Detect which cell encompasses the target text, then output its (x, y) center coordinate. 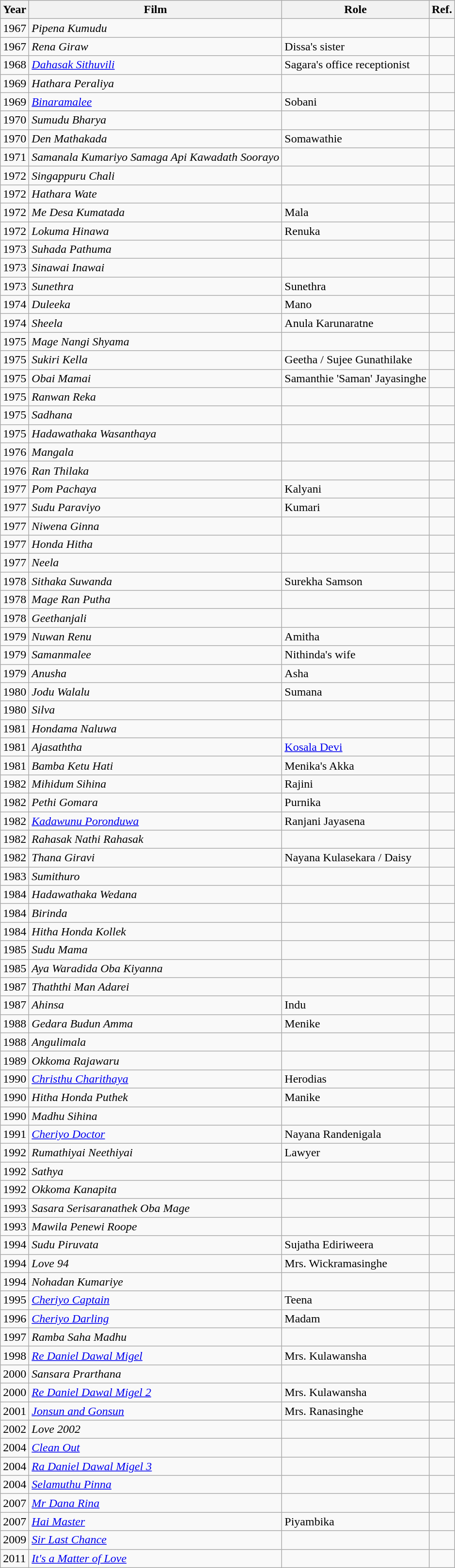
Samanthie 'Saman' Jayasinghe (356, 378)
Angulimala (156, 1042)
Role (356, 10)
Re Daniel Dawal Migel 2 (156, 1392)
Ajasaththa (156, 747)
1983 (15, 876)
Menike (356, 1024)
1989 (15, 1060)
Love 94 (156, 1263)
Mala (356, 212)
Niwena Ginna (156, 526)
Mage Ran Putha (156, 600)
Geethanjali (156, 618)
Sumithuro (156, 876)
Ran Thilaka (156, 470)
Cheriyo Darling (156, 1319)
Ranwan Reka (156, 397)
Mawila Penewi Roope (156, 1226)
Purnika (356, 802)
Obai Mamai (156, 378)
Birinda (156, 913)
Neela (156, 563)
Me Desa Kumatada (156, 212)
1997 (15, 1337)
Herodias (356, 1079)
Hathara Wate (156, 194)
Sheela (156, 323)
Jonsun and Gonsun (156, 1411)
Kumari (356, 507)
Teena (356, 1300)
Thaththi Man Adarei (156, 987)
Geetha / Sujee Gunathilake (356, 360)
Sansara Prarthana (156, 1374)
Honda Hitha (156, 544)
Thana Giravi (156, 858)
Christhu Charithaya (156, 1079)
Asha (356, 673)
1991 (15, 1134)
Jodu Walalu (156, 692)
Anusha (156, 673)
Kosala Devi (356, 747)
Nayana Kulasekara / Daisy (356, 858)
Den Mathakada (156, 139)
Film (156, 10)
Renuka (356, 231)
Mangala (156, 452)
Piyambika (356, 1521)
Dissa's sister (356, 47)
Rena Giraw (156, 47)
Madam (356, 1319)
Ranjani Jayasena (356, 821)
Pipena Kumudu (156, 28)
Sadhana (156, 415)
Dahasak Sithuvili (156, 65)
Sathya (156, 1171)
It's a Matter of Love (156, 1558)
Binaramalee (156, 102)
Gedara Budun Amma (156, 1024)
Year (15, 10)
Menika's Akka (356, 765)
2009 (15, 1540)
Silva (156, 710)
Manike (356, 1097)
Love 2002 (156, 1429)
1995 (15, 1300)
Hadawathaka Wasanthaya (156, 434)
Sir Last Chance (156, 1540)
Sobani (356, 102)
2001 (15, 1411)
Nuwan Renu (156, 637)
Hathara Peraliya (156, 83)
Hondama Naluwa (156, 729)
Rahasak Nathi Rahasak (156, 839)
Selamuthu Pinna (156, 1485)
Sumana (356, 692)
1968 (15, 65)
Rajini (356, 784)
Sumudu Bharya (156, 120)
Samanala Kumariyo Samaga Api Kawadath Soorayo (156, 157)
Sasara Serisaranathek Oba Mage (156, 1208)
Hai Master (156, 1521)
Anula Karunaratne (356, 323)
1971 (15, 157)
Cheriyo Captain (156, 1300)
Mano (356, 305)
Kadawunu Poronduwa (156, 821)
Sudu Paraviyo (156, 507)
2002 (15, 1429)
Sinawai Inawai (156, 268)
Nayana Randenigala (356, 1134)
Ra Daniel Dawal Migel 3 (156, 1466)
Sudu Mama (156, 950)
Lokuma Hinawa (156, 231)
Mr Dana Rina (156, 1503)
Aya Waradida Oba Kiyanna (156, 968)
Ref. (442, 10)
Nithinda's wife (356, 655)
Pethi Gomara (156, 802)
Suhada Pathuma (156, 249)
Okkoma Rajawaru (156, 1060)
Mihidum Sihina (156, 784)
Mage Nangi Shyama (156, 342)
Hitha Honda Kollek (156, 931)
Cheriyo Doctor (156, 1134)
Pom Pachaya (156, 489)
Somawathie (356, 139)
Sithaka Suwanda (156, 581)
1996 (15, 1319)
Mrs. Ranasinghe (356, 1411)
Samanmalee (156, 655)
Clean Out (156, 1448)
Duleeka (156, 305)
Kalyani (356, 489)
Sagara's office receptionist (356, 65)
Singappuru Chali (156, 175)
Ramba Saha Madhu (156, 1337)
Mrs. Wickramasinghe (356, 1263)
1998 (15, 1355)
Re Daniel Dawal Migel (156, 1355)
Madhu Sihina (156, 1116)
Sudu Piruvata (156, 1245)
Okkoma Kanapita (156, 1190)
2011 (15, 1558)
Lawyer (356, 1153)
Surekha Samson (356, 581)
Ahinsa (156, 1005)
Rumathiyai Neethiyai (156, 1153)
Hitha Honda Puthek (156, 1097)
Nohadan Kumariye (156, 1282)
Indu (356, 1005)
Bamba Ketu Hati (156, 765)
Hadawathaka Wedana (156, 895)
Sujatha Ediriweera (356, 1245)
Amitha (356, 637)
Sukiri Kella (156, 360)
